From the cell containing the given text, extract its center point as (X, Y) coordinate. 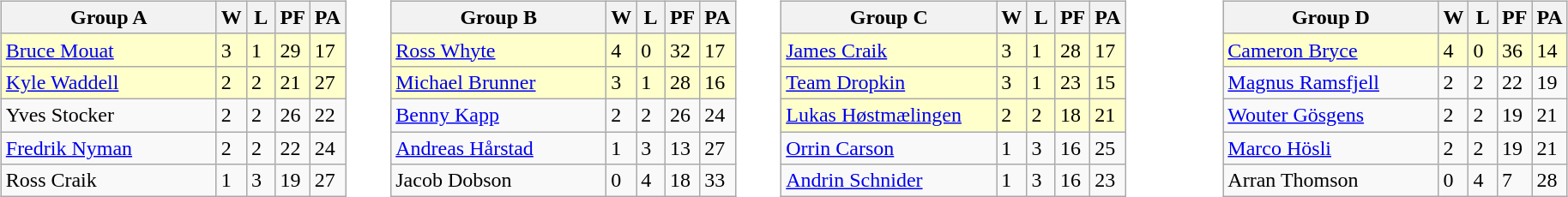
Cameron Bryce (1331, 50)
Bruce Mouat (108, 50)
14 (1549, 50)
Group D (1331, 17)
32 (682, 50)
29 (292, 50)
Ross Craik (108, 181)
Wouter Gösgens (1331, 115)
Team Dropkin (889, 82)
Orrin Carson (889, 148)
Marco Hösli (1331, 148)
Group C (889, 17)
Group A (108, 17)
Michael Brunner (499, 82)
Jacob Dobson (499, 181)
Arran Thomson (1331, 181)
Benny Kapp (499, 115)
Fredrik Nyman (108, 148)
Ross Whyte (499, 50)
Group B (499, 17)
Yves Stocker (108, 115)
36 (1515, 50)
25 (1108, 148)
7 (1515, 181)
Magnus Ramsfjell (1331, 82)
15 (1108, 82)
Lukas Høstmælingen (889, 115)
Kyle Waddell (108, 82)
Andreas Hårstad (499, 148)
James Craik (889, 50)
Andrin Schnider (889, 181)
13 (682, 148)
33 (717, 181)
